Pinpoint the cell where the given text exists, returning its [X, Y] midpoint coordinate. 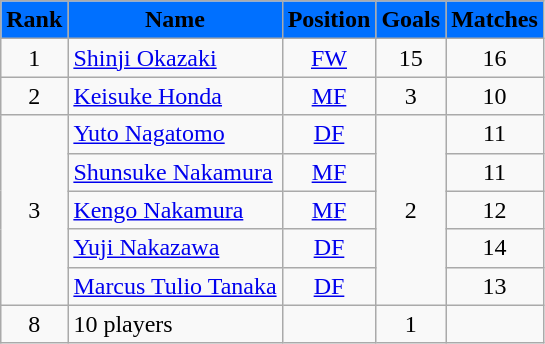
Name [175, 20]
Matches [495, 20]
Goals [411, 20]
Rank [34, 20]
Shinji Okazaki [175, 58]
Kengo Nakamura [175, 210]
Shunsuke Nakamura [175, 172]
8 [34, 324]
Marcus Tulio Tanaka [175, 286]
10 players [175, 324]
10 [495, 96]
Yuto Nagatomo [175, 134]
Keisuke Honda [175, 96]
14 [495, 248]
FW [329, 58]
13 [495, 286]
16 [495, 58]
Position [329, 20]
15 [411, 58]
12 [495, 210]
Yuji Nakazawa [175, 248]
